Find where the given text appears and provide that cell's center as (x, y) coordinate. 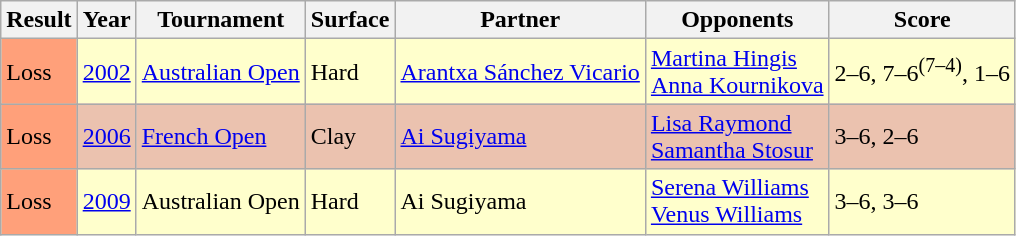
Lisa Raymond Samantha Stosur (737, 136)
Tournament (220, 20)
Result (39, 20)
Opponents (737, 20)
2–6, 7–6(7–4), 1–6 (922, 72)
Partner (520, 20)
Martina Hingis Anna Kournikova (737, 72)
3–6, 3–6 (922, 202)
Surface (350, 20)
French Open (220, 136)
Serena Williams Venus Williams (737, 202)
2009 (106, 202)
Year (106, 20)
Clay (350, 136)
Score (922, 20)
2002 (106, 72)
2006 (106, 136)
Arantxa Sánchez Vicario (520, 72)
3–6, 2–6 (922, 136)
